Return (X, Y) of the center of cell containing provided text 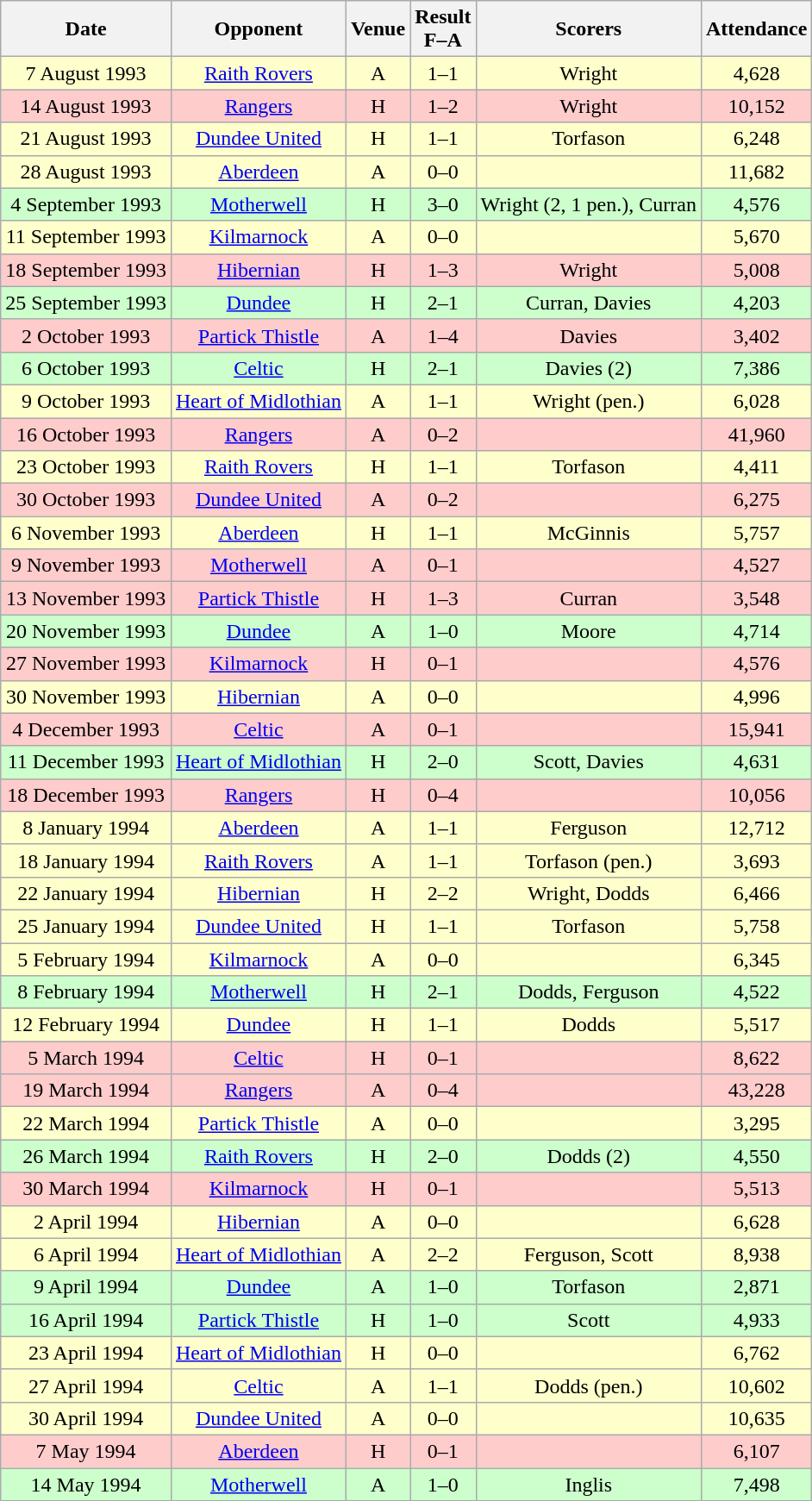
23 October 1993 (86, 467)
4 September 1993 (86, 204)
6,466 (756, 893)
6,028 (756, 401)
5 March 1994 (86, 1058)
7,386 (756, 368)
Attendance (756, 29)
7 May 1994 (86, 1451)
3,402 (756, 335)
4 December 1993 (86, 729)
10,602 (756, 1385)
Date (86, 29)
22 March 1994 (86, 1123)
Davies (588, 335)
12,712 (756, 828)
22 January 1994 (86, 893)
14 August 1993 (86, 106)
Wright (2, 1 pen.), Curran (588, 204)
6 November 1993 (86, 533)
4,411 (756, 467)
8 January 1994 (86, 828)
Wright (pen.) (588, 401)
6,762 (756, 1353)
Venue (378, 29)
5 February 1994 (86, 960)
4,522 (756, 992)
10,635 (756, 1418)
Opponent (259, 29)
Scorers (588, 29)
28 August 1993 (86, 172)
5,517 (756, 1025)
18 January 1994 (86, 860)
6,275 (756, 500)
Curran, Davies (588, 303)
5,758 (756, 926)
23 April 1994 (86, 1353)
6,107 (756, 1451)
26 March 1994 (86, 1156)
18 September 1993 (86, 270)
Wright, Dodds (588, 893)
1–4 (443, 335)
6,248 (756, 139)
11 December 1993 (86, 762)
16 October 1993 (86, 434)
4,933 (756, 1320)
8,622 (756, 1058)
11 September 1993 (86, 237)
13 November 1993 (86, 598)
4,996 (756, 697)
6,628 (756, 1222)
4,714 (756, 631)
4,631 (756, 762)
30 November 1993 (86, 697)
3,693 (756, 860)
1–2 (443, 106)
11,682 (756, 172)
4,628 (756, 73)
Ferguson, Scott (588, 1254)
8,938 (756, 1254)
7,498 (756, 1484)
27 April 1994 (86, 1385)
30 April 1994 (86, 1418)
20 November 1993 (86, 631)
Inglis (588, 1484)
14 May 1994 (86, 1484)
Dodds (2) (588, 1156)
8 February 1994 (86, 992)
5,757 (756, 533)
2 October 1993 (86, 335)
Dodds (pen.) (588, 1385)
9 October 1993 (86, 401)
18 December 1993 (86, 795)
2 April 1994 (86, 1222)
McGinnis (588, 533)
4,527 (756, 566)
Ferguson (588, 828)
5,670 (756, 237)
27 November 1993 (86, 664)
3,295 (756, 1123)
2,871 (756, 1287)
4,203 (756, 303)
5,513 (756, 1189)
30 March 1994 (86, 1189)
6 April 1994 (86, 1254)
19 March 1994 (86, 1091)
Dodds (588, 1025)
12 February 1994 (86, 1025)
6,345 (756, 960)
41,960 (756, 434)
Scott (588, 1320)
9 April 1994 (86, 1287)
10,056 (756, 795)
43,228 (756, 1091)
30 October 1993 (86, 500)
ResultF–A (443, 29)
3–0 (443, 204)
25 January 1994 (86, 926)
6 October 1993 (86, 368)
Torfason (pen.) (588, 860)
10,152 (756, 106)
9 November 1993 (86, 566)
5,008 (756, 270)
Moore (588, 631)
3,548 (756, 598)
Curran (588, 598)
Scott, Davies (588, 762)
15,941 (756, 729)
Dodds, Ferguson (588, 992)
21 August 1993 (86, 139)
16 April 1994 (86, 1320)
4,550 (756, 1156)
Davies (2) (588, 368)
25 September 1993 (86, 303)
7 August 1993 (86, 73)
